Identify which cell holds the provided text, then report its [X, Y] central coordinate. 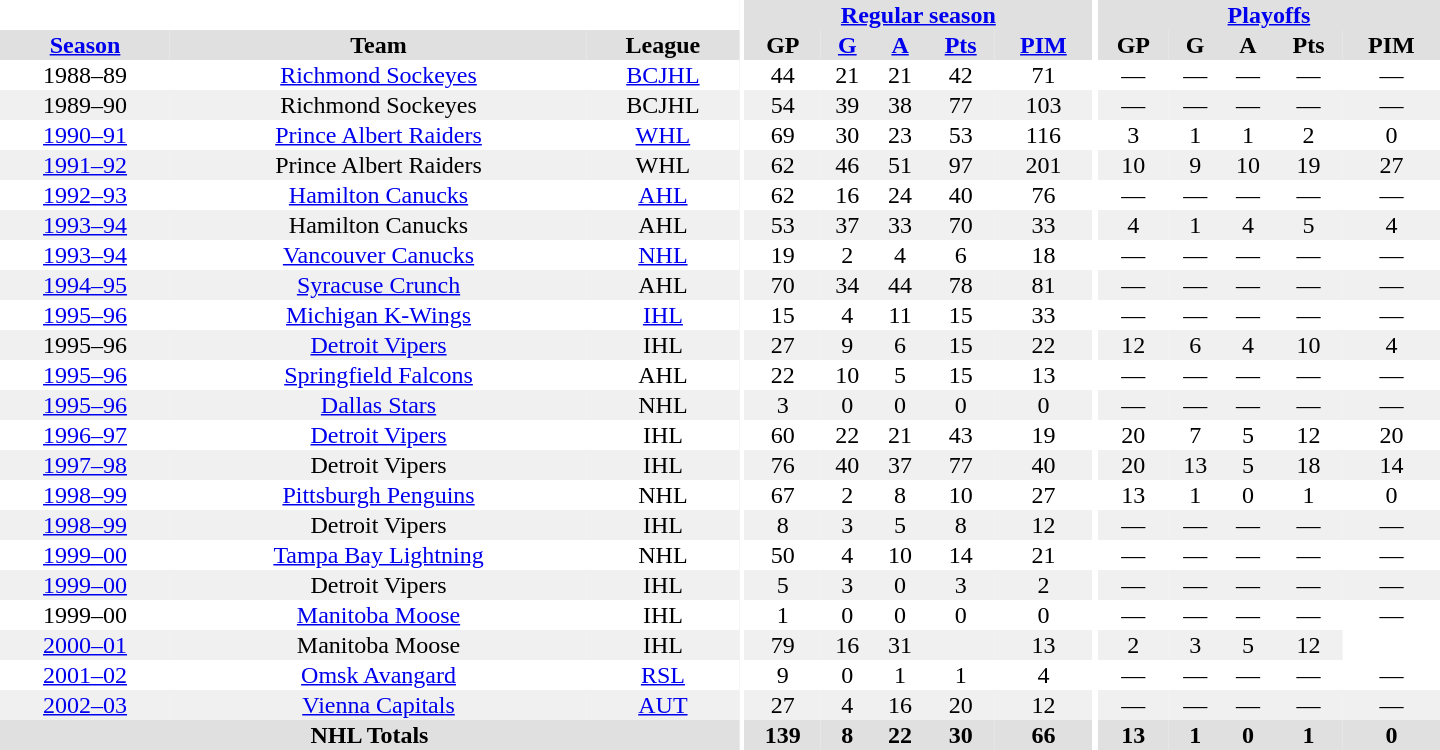
2000–01 [85, 645]
Springfield Falcons [378, 375]
Tampa Bay Lightning [378, 555]
139 [783, 735]
Team [378, 45]
54 [783, 105]
201 [1044, 165]
66 [1044, 735]
31 [900, 645]
NHL Totals [370, 735]
42 [960, 75]
1989–90 [85, 105]
51 [900, 165]
2001–02 [85, 675]
23 [900, 135]
Vienna Capitals [378, 705]
Season [85, 45]
38 [900, 105]
1988–89 [85, 75]
1994–95 [85, 285]
2002–03 [85, 705]
34 [848, 285]
League [663, 45]
AUT [663, 705]
67 [783, 495]
Vancouver Canucks [378, 255]
1991–92 [85, 165]
39 [848, 105]
11 [900, 315]
79 [783, 645]
69 [783, 135]
43 [960, 435]
Michigan K-Wings [378, 315]
RSL [663, 675]
7 [1196, 435]
46 [848, 165]
103 [1044, 105]
Playoffs [1269, 15]
24 [900, 195]
Pittsburgh Penguins [378, 495]
116 [1044, 135]
Dallas Stars [378, 405]
Regular season [918, 15]
60 [783, 435]
71 [1044, 75]
78 [960, 285]
1996–97 [85, 435]
Syracuse Crunch [378, 285]
1992–93 [85, 195]
50 [783, 555]
97 [960, 165]
1997–98 [85, 465]
Omsk Avangard [378, 675]
81 [1044, 285]
1990–91 [85, 135]
